Extract the [x, y] coordinate from the center of the cell holding the provided text.  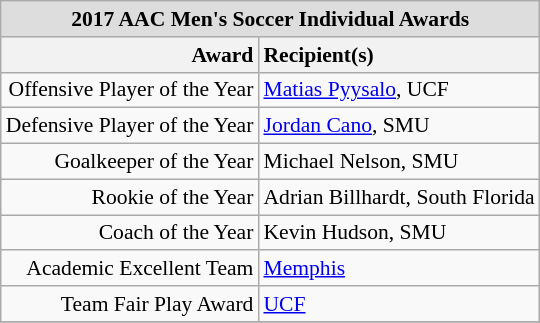
Recipient(s) [398, 55]
2017 AAC Men's Soccer Individual Awards [270, 19]
Matias Pyysalo, UCF [398, 90]
Goalkeeper of the Year [130, 162]
Adrian Billhardt, South Florida [398, 197]
Michael Nelson, SMU [398, 162]
UCF [398, 304]
Rookie of the Year [130, 197]
Academic Excellent Team [130, 269]
Award [130, 55]
Defensive Player of the Year [130, 126]
Jordan Cano, SMU [398, 126]
Memphis [398, 269]
Coach of the Year [130, 233]
Kevin Hudson, SMU [398, 233]
Team Fair Play Award [130, 304]
Offensive Player of the Year [130, 90]
